Return the [x, y] coordinate for the center point of the cell that contains the specified text.  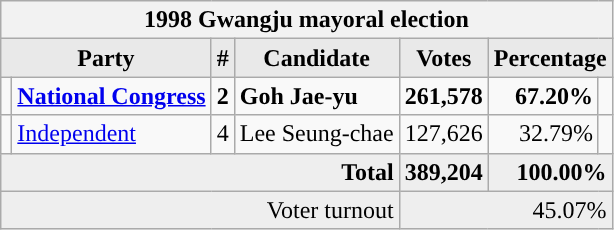
4 [222, 134]
Goh Jae-yu [316, 96]
# [222, 58]
Percentage [550, 58]
Independent [112, 134]
National Congress [112, 96]
Party [106, 58]
Lee Seung-chae [316, 134]
Total [200, 172]
Voter turnout [200, 210]
100.00% [550, 172]
32.79% [543, 134]
45.07% [506, 210]
1998 Gwangju mayoral election [306, 20]
389,204 [444, 172]
Candidate [316, 58]
261,578 [444, 96]
2 [222, 96]
67.20% [543, 96]
127,626 [444, 134]
Votes [444, 58]
